Output the (x, y) coordinate of the center of the cell containing the given text.  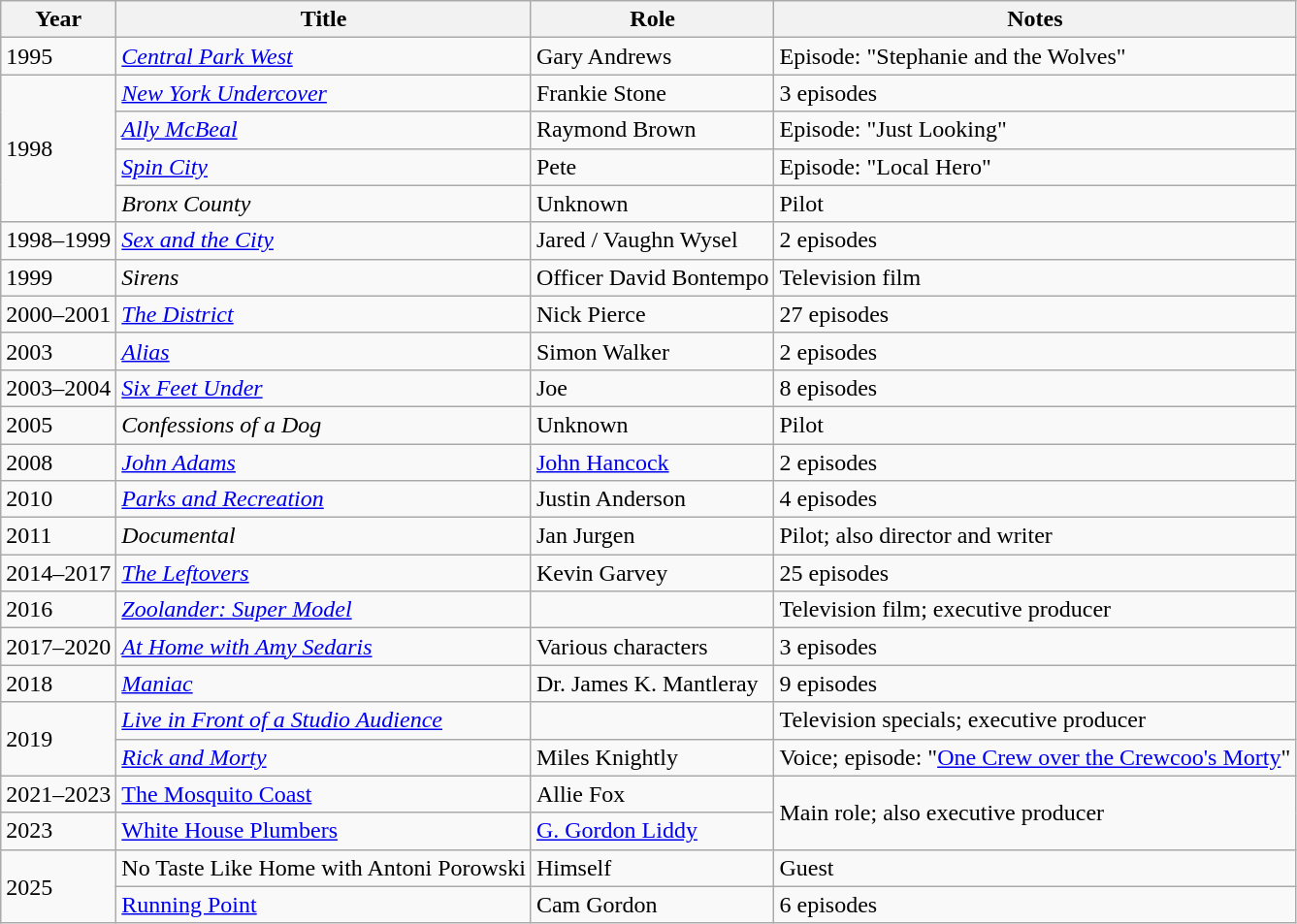
Jared / Vaughn Wysel (652, 240)
4 episodes (1035, 499)
Gary Andrews (652, 56)
Episode: "Just Looking" (1035, 130)
Alias (324, 351)
White House Plumbers (324, 831)
Six Feet Under (324, 388)
Zoolander: Super Model (324, 610)
Television film; executive producer (1035, 610)
Guest (1035, 868)
1999 (58, 277)
Sex and the City (324, 240)
2019 (58, 739)
1995 (58, 56)
Year (58, 19)
Raymond Brown (652, 130)
Episode: "Stephanie and the Wolves" (1035, 56)
Confessions of a Dog (324, 425)
2021–2023 (58, 794)
8 episodes (1035, 388)
G. Gordon Liddy (652, 831)
New York Undercover (324, 93)
Maniac (324, 684)
Various characters (652, 647)
25 episodes (1035, 573)
Ally McBeal (324, 130)
2016 (58, 610)
Himself (652, 868)
2005 (58, 425)
Jan Jurgen (652, 536)
Voice; episode: "One Crew over the Crewcoo's Morty" (1035, 757)
9 episodes (1035, 684)
Central Park West (324, 56)
Miles Knightly (652, 757)
Role (652, 19)
Rick and Morty (324, 757)
Television film (1035, 277)
1998 (58, 148)
Cam Gordon (652, 905)
Spin City (324, 167)
Justin Anderson (652, 499)
Bronx County (324, 204)
2003–2004 (58, 388)
Sirens (324, 277)
Frankie Stone (652, 93)
Title (324, 19)
2010 (58, 499)
The District (324, 314)
2025 (58, 886)
Simon Walker (652, 351)
The Mosquito Coast (324, 794)
Joe (652, 388)
The Leftovers (324, 573)
Nick Pierce (652, 314)
Live in Front of a Studio Audience (324, 720)
2000–2001 (58, 314)
Television specials; executive producer (1035, 720)
27 episodes (1035, 314)
Pilot; also director and writer (1035, 536)
No Taste Like Home with Antoni Porowski (324, 868)
2017–2020 (58, 647)
Kevin Garvey (652, 573)
Officer David Bontempo (652, 277)
1998–1999 (58, 240)
2003 (58, 351)
Parks and Recreation (324, 499)
At Home with Amy Sedaris (324, 647)
2014–2017 (58, 573)
Main role; also executive producer (1035, 812)
2023 (58, 831)
Running Point (324, 905)
Allie Fox (652, 794)
2011 (58, 536)
John Adams (324, 462)
2008 (58, 462)
Notes (1035, 19)
Documental (324, 536)
Pete (652, 167)
Episode: "Local Hero" (1035, 167)
John Hancock (652, 462)
Dr. James K. Mantleray (652, 684)
6 episodes (1035, 905)
2018 (58, 684)
